Return (x, y) of the center of cell containing provided text 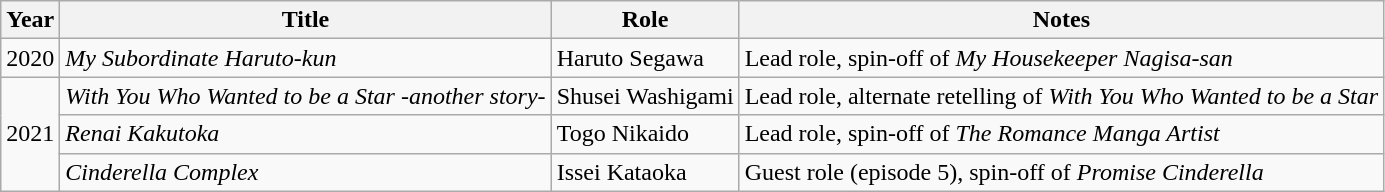
2020 (30, 58)
Shusei Washigami (645, 96)
With You Who Wanted to be a Star -another story- (306, 96)
Lead role, spin-off of The Romance Manga Artist (1061, 134)
Cinderella Complex (306, 172)
My Subordinate Haruto-kun (306, 58)
Togo Nikaido (645, 134)
Haruto Segawa (645, 58)
Title (306, 20)
Guest role (episode 5), spin-off of Promise Cinderella (1061, 172)
Year (30, 20)
Renai Kakutoka (306, 134)
Lead role, alternate retelling of With You Who Wanted to be a Star (1061, 96)
Lead role, spin-off of My Housekeeper Nagisa-san (1061, 58)
Issei Kataoka (645, 172)
Role (645, 20)
2021 (30, 134)
Notes (1061, 20)
